Output the (x, y) coordinate of the center of the cell containing the given text.  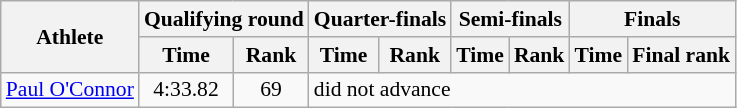
Finals (652, 19)
Semi-finals (510, 19)
Final rank (681, 55)
Qualifying round (224, 19)
69 (271, 90)
Paul O'Connor (70, 90)
Quarter-finals (380, 19)
did not advance (522, 90)
Athlete (70, 36)
4:33.82 (186, 90)
